Search for the cell housing the specified text and yield its [x, y] center coordinate. 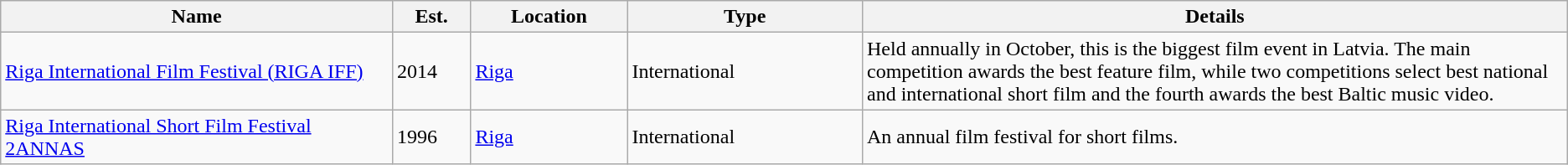
1996 [431, 137]
Riga International Film Festival (RIGA IFF) [197, 71]
Details [1215, 17]
Type [745, 17]
2014 [431, 71]
Name [197, 17]
Est. [431, 17]
Riga International Short Film Festival 2ANNAS [197, 137]
Location [549, 17]
An annual film festival for short films. [1215, 137]
